From the cell containing the given text, extract its center point as [X, Y] coordinate. 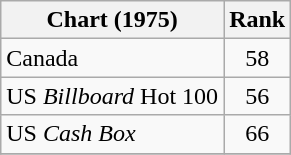
66 [258, 134]
US Cash Box [112, 134]
58 [258, 58]
Chart (1975) [112, 20]
US Billboard Hot 100 [112, 96]
Rank [258, 20]
Canada [112, 58]
56 [258, 96]
